Locate the cell with the specified text and output its (X, Y) center coordinate. 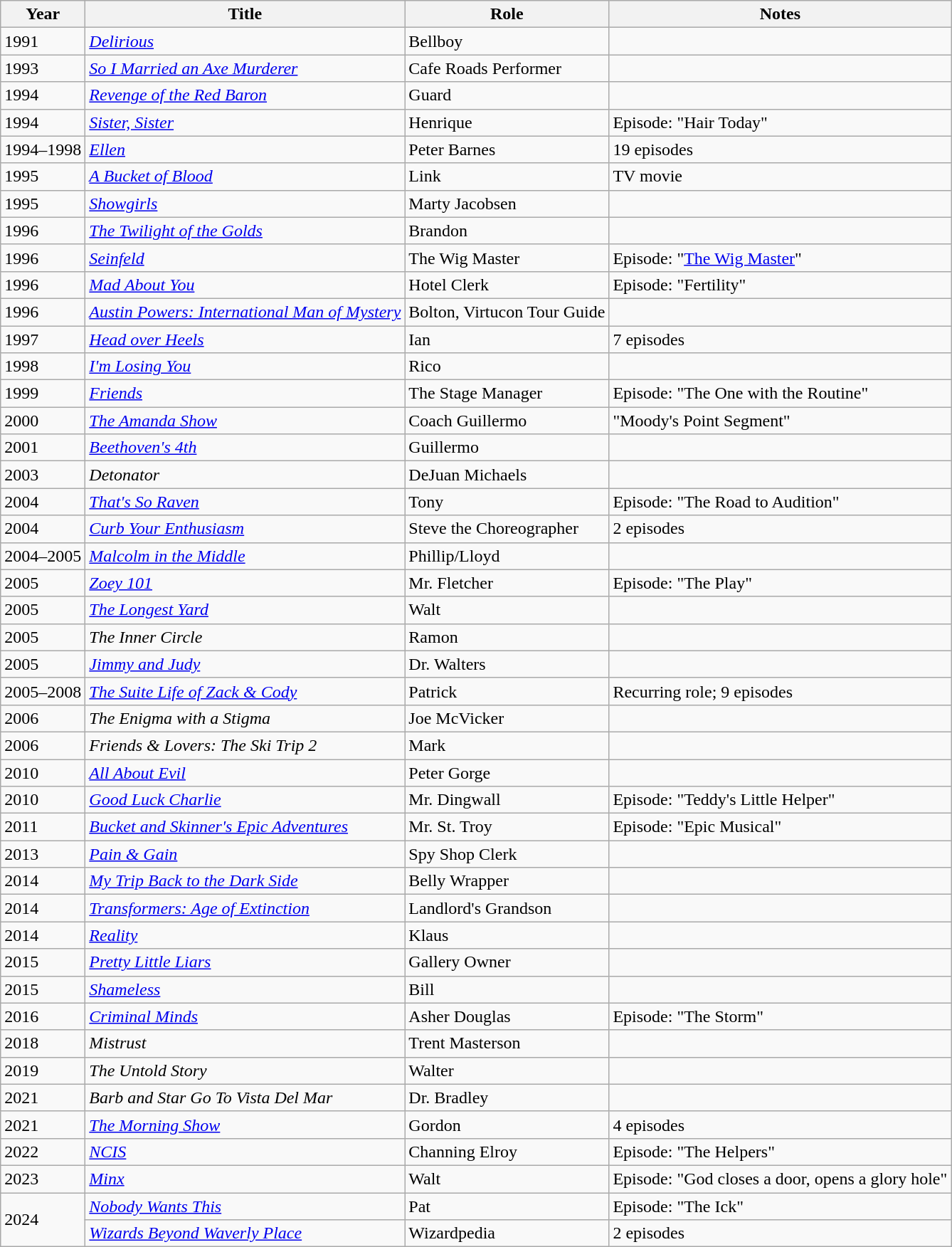
I'm Losing You (245, 367)
Episode: "Hair Today" (780, 122)
2000 (43, 421)
1998 (43, 367)
Friends (245, 394)
TV movie (780, 177)
2024 (43, 1220)
1991 (43, 41)
The Suite Life of Zack & Cody (245, 691)
Bolton, Virtucon Tour Guide (507, 312)
Cafe Roads Performer (507, 68)
Ian (507, 340)
A Bucket of Blood (245, 177)
Marty Jacobsen (507, 204)
Peter Barnes (507, 149)
Mark (507, 745)
Delirious (245, 41)
Dr. Bradley (507, 1098)
Walter (507, 1070)
Recurring role; 9 episodes (780, 691)
19 episodes (780, 149)
Head over Heels (245, 340)
Ramon (507, 637)
Episode: "The Wig Master" (780, 258)
Transformers: Age of Extinction (245, 908)
2022 (43, 1152)
Episode: "Teddy's Little Helper" (780, 800)
Episode: "The Ick" (780, 1206)
Episode: "The Storm" (780, 1016)
2005–2008 (43, 691)
The Amanda Show (245, 421)
Year (43, 14)
Episode: "The One with the Routine" (780, 394)
Ellen (245, 149)
The Enigma with a Stigma (245, 718)
1994–1998 (43, 149)
Friends & Lovers: The Ski Trip 2 (245, 745)
Criminal Minds (245, 1016)
Klaus (507, 935)
Barb and Star Go To Vista Del Mar (245, 1098)
2018 (43, 1043)
The Twilight of the Golds (245, 231)
Mad About You (245, 285)
Minx (245, 1179)
1993 (43, 68)
Joe McVicker (507, 718)
2004–2005 (43, 556)
Sister, Sister (245, 122)
Dr. Walters (507, 664)
Episode: "Fertility" (780, 285)
Episode: "God closes a door, opens a glory hole" (780, 1179)
Asher Douglas (507, 1016)
Tony (507, 502)
Seinfeld (245, 258)
The Wig Master (507, 258)
Coach Guillermo (507, 421)
2016 (43, 1016)
2001 (43, 448)
Zoey 101 (245, 583)
Brandon (507, 231)
NCIS (245, 1152)
"Moody's Point Segment" (780, 421)
Episode: "Epic Musical" (780, 827)
DeJuan Michaels (507, 475)
Detonator (245, 475)
Phillip/Lloyd (507, 556)
2013 (43, 854)
Episode: "The Road to Audition" (780, 502)
Mr. St. Troy (507, 827)
Episode: "The Play" (780, 583)
Patrick (507, 691)
Rico (507, 367)
Shameless (245, 989)
2003 (43, 475)
Wizardpedia (507, 1233)
That's So Raven (245, 502)
Pain & Gain (245, 854)
Showgirls (245, 204)
Guillermo (507, 448)
Bellboy (507, 41)
Gordon (507, 1125)
Title (245, 14)
Landlord's Grandson (507, 908)
Pretty Little Liars (245, 962)
2023 (43, 1179)
My Trip Back to the Dark Side (245, 881)
Bucket and Skinner's Epic Adventures (245, 827)
Gallery Owner (507, 962)
So I Married an Axe Murderer (245, 68)
1999 (43, 394)
The Longest Yard (245, 610)
Nobody Wants This (245, 1206)
Peter Gorge (507, 772)
Belly Wrapper (507, 881)
2011 (43, 827)
Link (507, 177)
Jimmy and Judy (245, 664)
The Inner Circle (245, 637)
Notes (780, 14)
Henrique (507, 122)
The Stage Manager (507, 394)
1997 (43, 340)
Spy Shop Clerk (507, 854)
Reality (245, 935)
All About Evil (245, 772)
Austin Powers: International Man of Mystery (245, 312)
Mistrust (245, 1043)
Good Luck Charlie (245, 800)
4 episodes (780, 1125)
The Morning Show (245, 1125)
Malcolm in the Middle (245, 556)
Revenge of the Red Baron (245, 95)
7 episodes (780, 340)
Trent Masterson (507, 1043)
Episode: "The Helpers" (780, 1152)
2019 (43, 1070)
Hotel Clerk (507, 285)
Wizards Beyond Waverly Place (245, 1233)
Mr. Dingwall (507, 800)
The Untold Story (245, 1070)
Curb Your Enthusiasm (245, 529)
Mr. Fletcher (507, 583)
Beethoven's 4th (245, 448)
Role (507, 14)
Bill (507, 989)
Guard (507, 95)
Pat (507, 1206)
Channing Elroy (507, 1152)
Steve the Choreographer (507, 529)
